Return the [x, y] coordinate for the center point of the cell that contains the specified text.  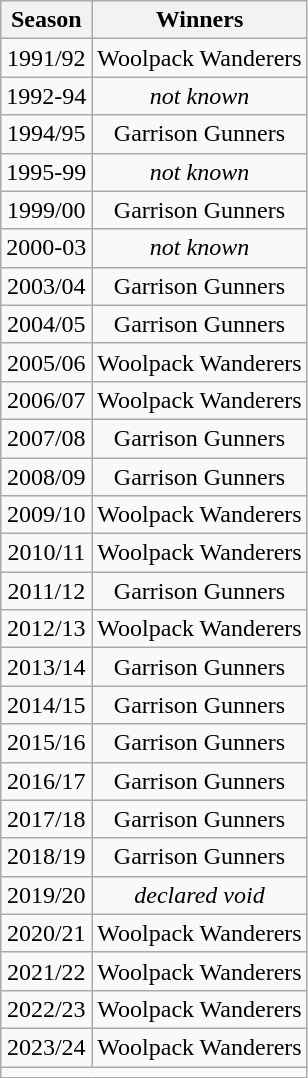
1999/00 [46, 210]
2012/13 [46, 629]
2017/18 [46, 819]
Winners [200, 20]
1991/92 [46, 58]
Season [46, 20]
2013/14 [46, 667]
2021/22 [46, 971]
2018/19 [46, 857]
2008/09 [46, 477]
2022/23 [46, 1009]
2015/16 [46, 743]
2023/24 [46, 1047]
2006/07 [46, 400]
2000-03 [46, 248]
2003/04 [46, 286]
2010/11 [46, 553]
1994/95 [46, 134]
2020/21 [46, 933]
2016/17 [46, 781]
2009/10 [46, 515]
2005/06 [46, 362]
2004/05 [46, 324]
2011/12 [46, 591]
1995-99 [46, 172]
2014/15 [46, 705]
2019/20 [46, 895]
2007/08 [46, 438]
declared void [200, 895]
1992-94 [46, 96]
